Return the (X, Y) coordinate for the center point of the cell that contains the specified text.  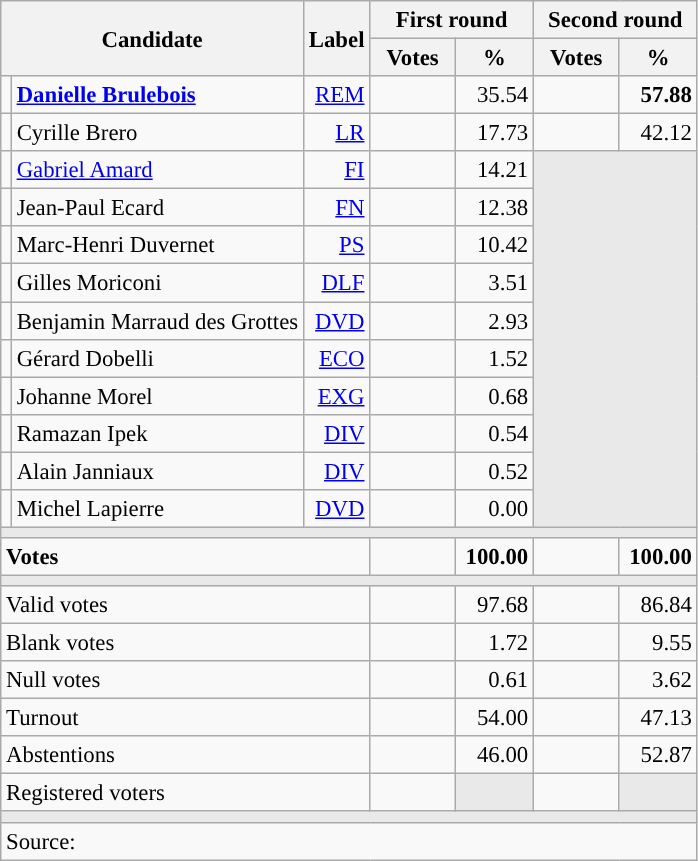
1.72 (494, 643)
FN (336, 208)
Turnout (186, 718)
0.52 (494, 471)
PS (336, 245)
47.13 (658, 718)
14.21 (494, 170)
Johanne Morel (157, 396)
Candidate (152, 38)
0.61 (494, 680)
Ramazan Ipek (157, 433)
EXG (336, 396)
2.93 (494, 321)
Alain Janniaux (157, 471)
46.00 (494, 755)
DLF (336, 283)
LR (336, 133)
Cyrille Brero (157, 133)
0.54 (494, 433)
ECO (336, 358)
Label (336, 38)
3.51 (494, 283)
0.68 (494, 396)
Registered voters (186, 793)
REM (336, 95)
Benjamin Marraud des Grottes (157, 321)
Gabriel Amard (157, 170)
3.62 (658, 680)
First round (452, 20)
52.87 (658, 755)
Second round (615, 20)
Danielle Brulebois (157, 95)
1.52 (494, 358)
9.55 (658, 643)
Valid votes (186, 605)
86.84 (658, 605)
Source: (349, 841)
97.68 (494, 605)
Jean-Paul Ecard (157, 208)
Abstentions (186, 755)
Gilles Moriconi (157, 283)
Null votes (186, 680)
Marc-Henri Duvernet (157, 245)
57.88 (658, 95)
Gérard Dobelli (157, 358)
0.00 (494, 509)
12.38 (494, 208)
17.73 (494, 133)
Blank votes (186, 643)
FI (336, 170)
54.00 (494, 718)
35.54 (494, 95)
Michel Lapierre (157, 509)
10.42 (494, 245)
42.12 (658, 133)
